Scan for the cell matching the given text and deliver its [x, y] coordinate at center. 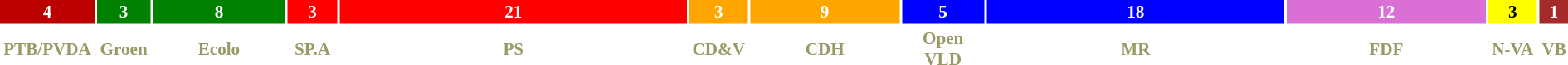
9 [825, 12]
5 [943, 12]
4 [47, 12]
18 [1135, 12]
21 [513, 12]
1 [1554, 12]
12 [1385, 12]
8 [219, 12]
